Capture the cell that displays the provided text and extract its (X, Y) central coordinate. 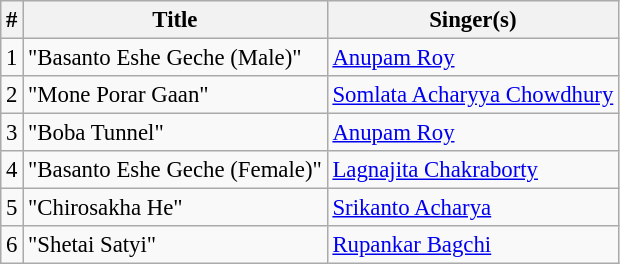
2 (12, 95)
Singer(s) (473, 20)
"Chirosakha He" (175, 208)
"Basanto Eshe Geche (Female)" (175, 170)
Title (175, 20)
# (12, 20)
Lagnajita Chakraborty (473, 170)
5 (12, 208)
4 (12, 170)
"Boba Tunnel" (175, 133)
"Mone Porar Gaan" (175, 95)
"Basanto Eshe Geche (Male)" (175, 58)
Somlata Acharyya Chowdhury (473, 95)
"Shetai Satyi" (175, 245)
Rupankar Bagchi (473, 245)
Srikanto Acharya (473, 208)
6 (12, 245)
3 (12, 133)
1 (12, 58)
